Identify which cell holds the provided text, then report its (x, y) central coordinate. 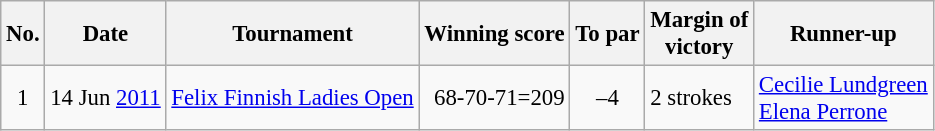
Date (106, 34)
1 (23, 98)
To par (608, 34)
Felix Finnish Ladies Open (292, 98)
Margin ofvictory (700, 34)
Winning score (494, 34)
Cecilie Lundgreen Elena Perrone (844, 98)
2 strokes (700, 98)
Tournament (292, 34)
14 Jun 2011 (106, 98)
No. (23, 34)
68-70-71=209 (494, 98)
–4 (608, 98)
Runner-up (844, 34)
